Identify which cell holds the provided text, then report its [x, y] central coordinate. 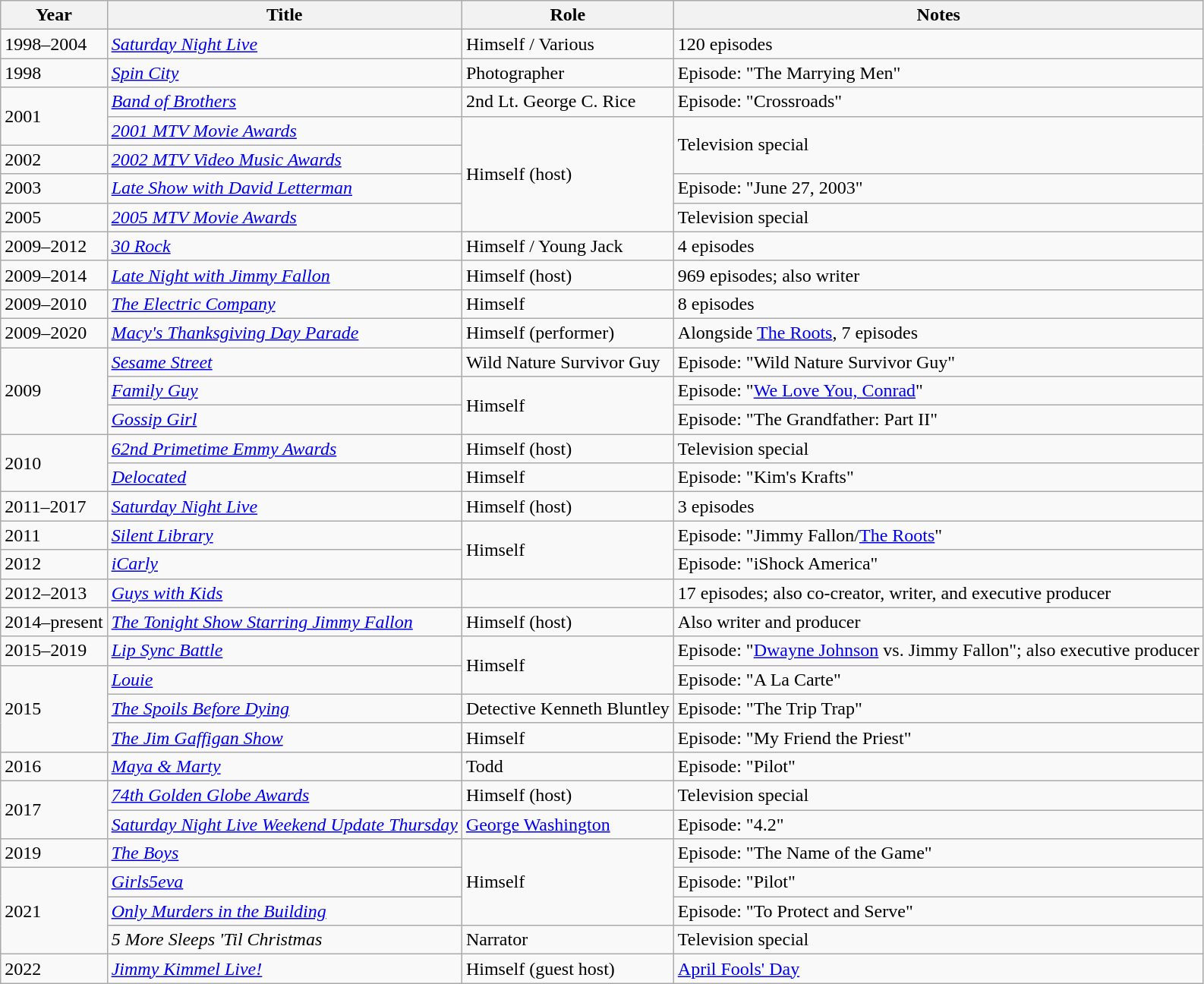
Himself (guest host) [568, 969]
Himself (performer) [568, 333]
Episode: "We Love You, Conrad" [938, 391]
Jimmy Kimmel Live! [284, 969]
Delocated [284, 478]
2nd Lt. George C. Rice [568, 102]
4 episodes [938, 246]
Notes [938, 15]
2003 [54, 188]
74th Golden Globe Awards [284, 795]
Spin City [284, 73]
Episode: "Crossroads" [938, 102]
iCarly [284, 564]
Episode: "Jimmy Fallon/The Roots" [938, 535]
Girls5eva [284, 882]
Episode: "To Protect and Serve" [938, 911]
George Washington [568, 824]
Silent Library [284, 535]
Year [54, 15]
The Jim Gaffigan Show [284, 737]
2009–2012 [54, 246]
The Boys [284, 853]
Episode: "Wild Nature Survivor Guy" [938, 362]
Detective Kenneth Bluntley [568, 708]
2015 [54, 708]
2001 [54, 116]
Alongside The Roots, 7 episodes [938, 333]
2017 [54, 809]
Photographer [568, 73]
Episode: "4.2" [938, 824]
2009–2014 [54, 275]
8 episodes [938, 304]
Episode: "iShock America" [938, 564]
2001 MTV Movie Awards [284, 131]
2011 [54, 535]
2021 [54, 911]
Episode: "June 27, 2003" [938, 188]
2011–2017 [54, 506]
Sesame Street [284, 362]
Late Show with David Letterman [284, 188]
Family Guy [284, 391]
2016 [54, 766]
2009 [54, 391]
Todd [568, 766]
30 Rock [284, 246]
Louie [284, 680]
Guys with Kids [284, 593]
17 episodes; also co-creator, writer, and executive producer [938, 593]
Macy's Thanksgiving Day Parade [284, 333]
Wild Nature Survivor Guy [568, 362]
2012–2013 [54, 593]
2015–2019 [54, 651]
Episode: "The Trip Trap" [938, 708]
Lip Sync Battle [284, 651]
120 episodes [938, 44]
Also writer and producer [938, 622]
2002 [54, 159]
Title [284, 15]
Only Murders in the Building [284, 911]
62nd Primetime Emmy Awards [284, 449]
2019 [54, 853]
The Spoils Before Dying [284, 708]
969 episodes; also writer [938, 275]
April Fools' Day [938, 969]
2012 [54, 564]
2014–present [54, 622]
2009–2010 [54, 304]
2022 [54, 969]
Narrator [568, 940]
Maya & Marty [284, 766]
2005 [54, 217]
2005 MTV Movie Awards [284, 217]
Episode: "A La Carte" [938, 680]
Episode: "The Grandfather: Part II" [938, 420]
Episode: "Kim's Krafts" [938, 478]
Saturday Night Live Weekend Update Thursday [284, 824]
Role [568, 15]
Episode: "Dwayne Johnson vs. Jimmy Fallon"; also executive producer [938, 651]
3 episodes [938, 506]
5 More Sleeps 'Til Christmas [284, 940]
Episode: "My Friend the Priest" [938, 737]
Himself / Young Jack [568, 246]
2009–2020 [54, 333]
1998–2004 [54, 44]
Episode: "The Marrying Men" [938, 73]
2010 [54, 463]
Late Night with Jimmy Fallon [284, 275]
Band of Brothers [284, 102]
The Tonight Show Starring Jimmy Fallon [284, 622]
Himself / Various [568, 44]
Gossip Girl [284, 420]
1998 [54, 73]
The Electric Company [284, 304]
2002 MTV Video Music Awards [284, 159]
Episode: "The Name of the Game" [938, 853]
